Return the (X, Y) coordinate for the center point of the cell that contains the specified text.  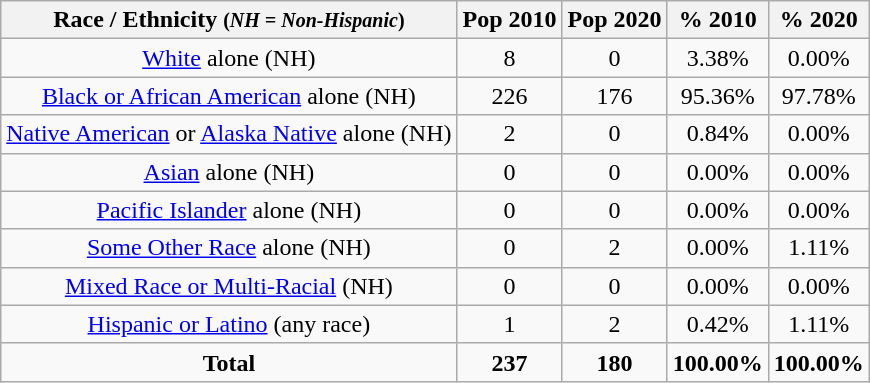
176 (614, 96)
0.84% (718, 134)
Black or African American alone (NH) (229, 96)
Pop 2010 (510, 20)
Hispanic or Latino (any race) (229, 324)
Pop 2020 (614, 20)
Native American or Alaska Native alone (NH) (229, 134)
180 (614, 362)
3.38% (718, 58)
0.42% (718, 324)
8 (510, 58)
95.36% (718, 96)
Race / Ethnicity (NH = Non-Hispanic) (229, 20)
Total (229, 362)
226 (510, 96)
Asian alone (NH) (229, 172)
% 2010 (718, 20)
97.78% (818, 96)
Some Other Race alone (NH) (229, 248)
237 (510, 362)
White alone (NH) (229, 58)
Pacific Islander alone (NH) (229, 210)
Mixed Race or Multi-Racial (NH) (229, 286)
% 2020 (818, 20)
1 (510, 324)
